Return (x, y) of the center of cell containing provided text 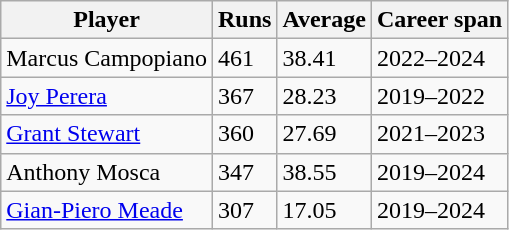
28.23 (324, 96)
Gian-Piero Meade (107, 210)
Average (324, 20)
2019–2022 (439, 96)
Joy Perera (107, 96)
307 (244, 210)
Runs (244, 20)
27.69 (324, 134)
38.41 (324, 58)
Career span (439, 20)
347 (244, 172)
461 (244, 58)
360 (244, 134)
Anthony Mosca (107, 172)
Player (107, 20)
Marcus Campopiano (107, 58)
17.05 (324, 210)
38.55 (324, 172)
2021–2023 (439, 134)
367 (244, 96)
Grant Stewart (107, 134)
2022–2024 (439, 58)
